From the cell containing the given text, extract its center point as [x, y] coordinate. 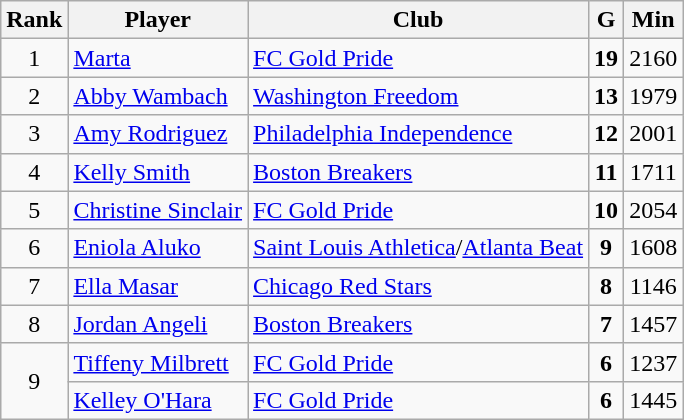
11 [606, 172]
Philadelphia Independence [418, 134]
Kelley O'Hara [158, 400]
Ella Masar [158, 286]
Rank [34, 20]
Chicago Red Stars [418, 286]
5 [34, 210]
1 [34, 58]
1979 [654, 96]
1608 [654, 248]
Jordan Angeli [158, 324]
12 [606, 134]
G [606, 20]
2054 [654, 210]
2160 [654, 58]
Saint Louis Athletica/Atlanta Beat [418, 248]
1237 [654, 362]
Kelly Smith [158, 172]
Min [654, 20]
Marta [158, 58]
2 [34, 96]
19 [606, 58]
2001 [654, 134]
Player [158, 20]
10 [606, 210]
1457 [654, 324]
13 [606, 96]
3 [34, 134]
4 [34, 172]
Club [418, 20]
1711 [654, 172]
Washington Freedom [418, 96]
Christine Sinclair [158, 210]
Amy Rodriguez [158, 134]
Eniola Aluko [158, 248]
Abby Wambach [158, 96]
1445 [654, 400]
Tiffeny Milbrett [158, 362]
1146 [654, 286]
